For the text-containing cell, return its midpoint in (X, Y) coordinate format. 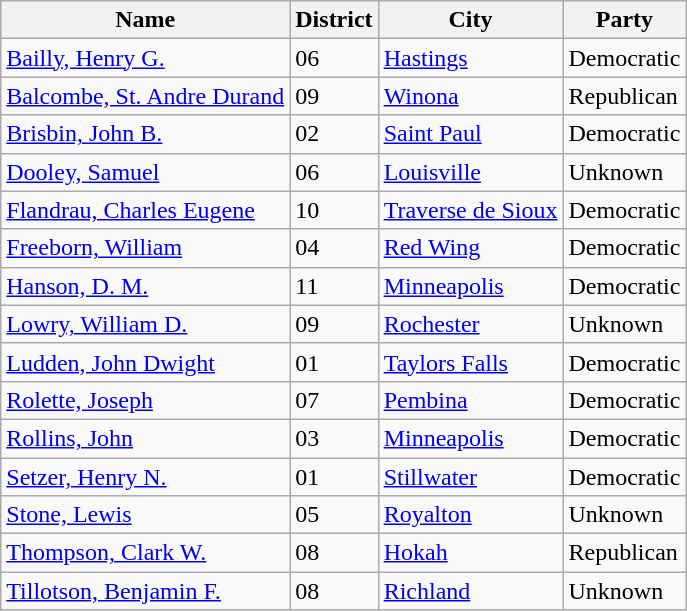
Name (146, 20)
04 (334, 248)
Pembina (470, 400)
07 (334, 400)
Freeborn, William (146, 248)
Bailly, Henry G. (146, 58)
03 (334, 438)
Balcombe, St. Andre Durand (146, 96)
Rollins, John (146, 438)
Traverse de Sioux (470, 210)
District (334, 20)
City (470, 20)
Hokah (470, 553)
Rolette, Joseph (146, 400)
10 (334, 210)
Dooley, Samuel (146, 172)
Stone, Lewis (146, 515)
Rochester (470, 324)
Louisville (470, 172)
05 (334, 515)
Setzer, Henry N. (146, 477)
Tillotson, Benjamin F. (146, 591)
Flandrau, Charles Eugene (146, 210)
Lowry, William D. (146, 324)
Hastings (470, 58)
Winona (470, 96)
Royalton (470, 515)
Ludden, John Dwight (146, 362)
Hanson, D. M. (146, 286)
11 (334, 286)
Richland (470, 591)
Saint Paul (470, 134)
Thompson, Clark W. (146, 553)
Brisbin, John B. (146, 134)
Taylors Falls (470, 362)
Red Wing (470, 248)
02 (334, 134)
Stillwater (470, 477)
Party (624, 20)
